Search for the cell housing the specified text and yield its [X, Y] center coordinate. 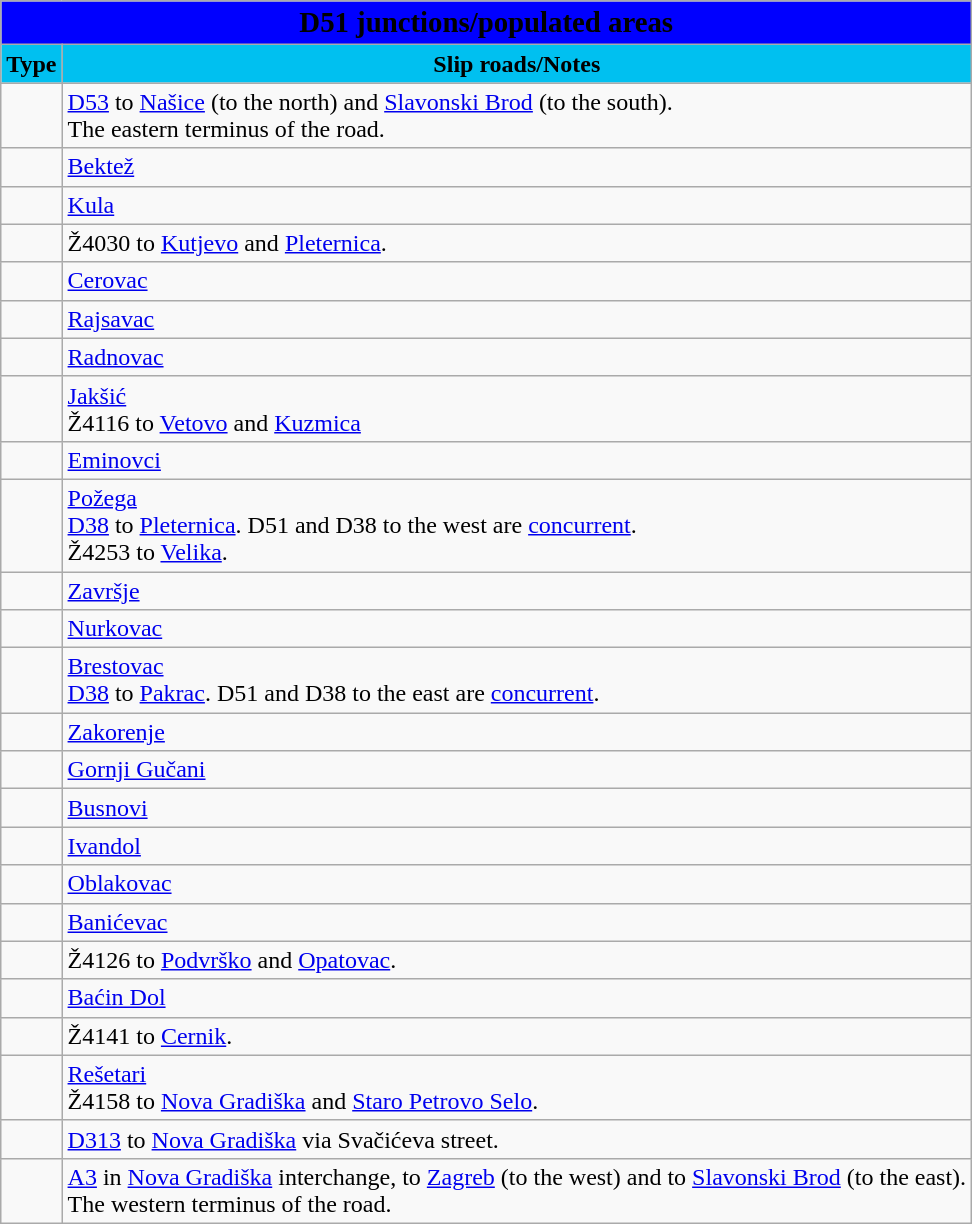
RešetariŽ4158 to Nova Gradiška and Staro Petrovo Selo. [517, 1088]
D313 to Nova Gradiška via Svačićeva street. [517, 1139]
Oblakovac [517, 884]
D53 to Našice (to the north) and Slavonski Brod (to the south).The eastern terminus of the road. [517, 116]
Ž4030 to Kutjevo and Pleternica. [517, 243]
Završje [517, 591]
Rajsavac [517, 319]
Ž4126 to Podvrško and Opatovac. [517, 960]
Cerovac [517, 281]
Radnovac [517, 357]
Slip roads/Notes [517, 64]
Gornji Gučani [517, 770]
Zakorenje [517, 732]
A3 in Nova Gradiška interchange, to Zagreb (to the west) and to Slavonski Brod (to the east).The western terminus of the road. [517, 1190]
Busnovi [517, 808]
Type [32, 64]
Požega D38 to Pleternica. D51 and D38 to the west are concurrent.Ž4253 to Velika. [517, 525]
Nurkovac [517, 629]
Ž4141 to Cernik. [517, 1036]
Baćin Dol [517, 998]
Brestovac D38 to Pakrac. D51 and D38 to the east are concurrent. [517, 680]
D51 junctions/populated areas [486, 23]
Eminovci [517, 460]
JakšićŽ4116 to Vetovo and Kuzmica [517, 408]
Bektež [517, 167]
Kula [517, 205]
Ivandol [517, 846]
Banićevac [517, 922]
